Identify which cell holds the provided text, then report its (X, Y) central coordinate. 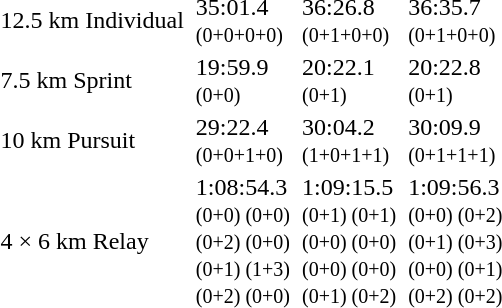
19:59.9(0+0) (242, 80)
30:04.2(1+0+1+1) (348, 140)
20:22.1(0+1) (348, 80)
29:22.4(0+0+1+0) (242, 140)
